Locate the cell with the specified text and output its [x, y] center coordinate. 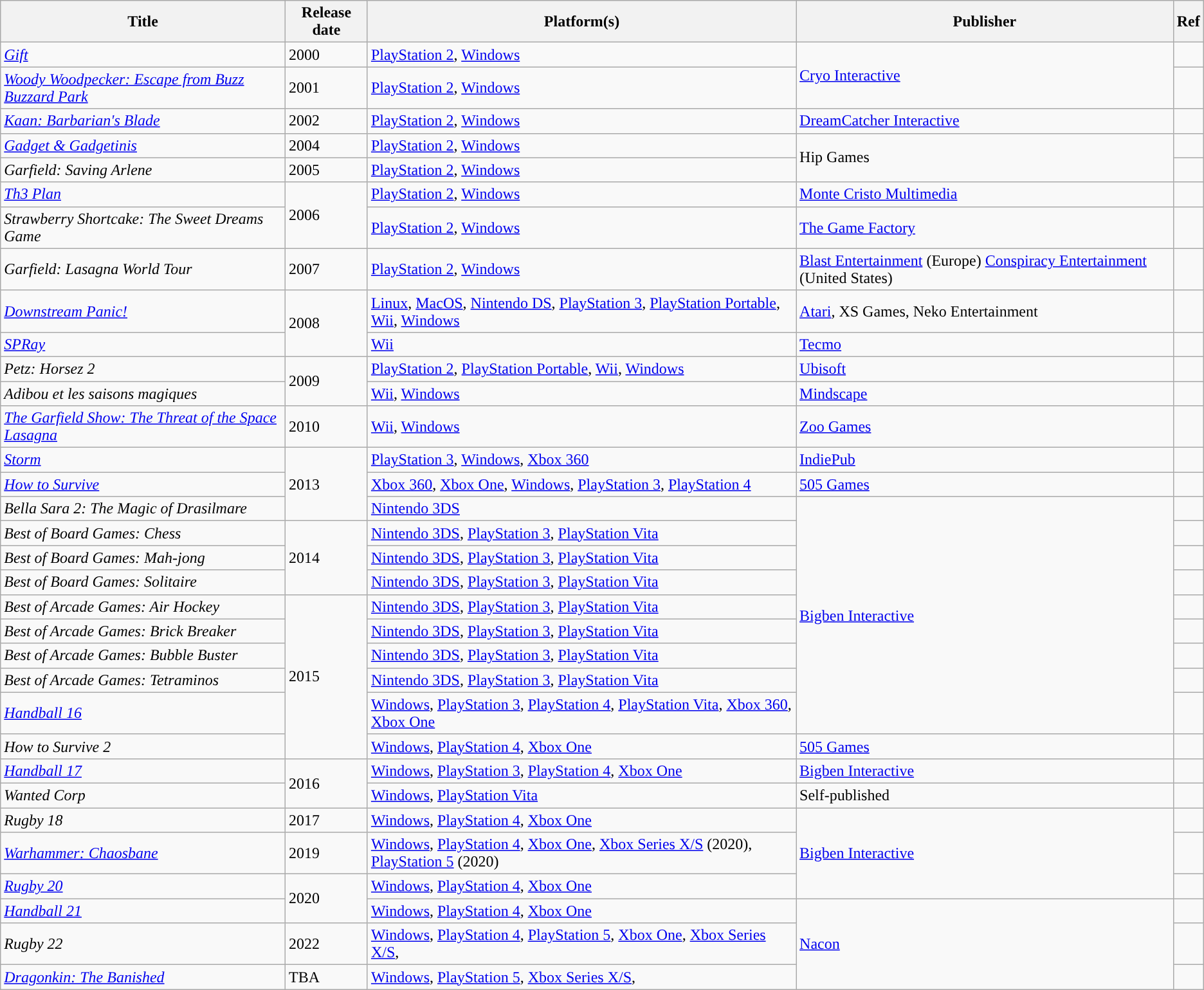
Title [143, 22]
2015 [327, 677]
Atari, XS Games, Neko Entertainment [985, 311]
Platform(s) [581, 22]
2019 [327, 853]
Best of Board Games: Mah-jong [143, 558]
SPRay [143, 344]
Kaan: Barbarian's Blade [143, 121]
Nintendo 3DS [581, 509]
Gadget & Gadgetinis [143, 145]
Handball 21 [143, 911]
Th3 Plan [143, 194]
Rugby 18 [143, 820]
Downstream Panic! [143, 311]
Rugby 20 [143, 886]
Handball 16 [143, 713]
Self-published [985, 795]
Cryo Interactive [985, 76]
Storm [143, 460]
2007 [327, 269]
Best of Board Games: Chess [143, 533]
2022 [327, 944]
Hip Games [985, 158]
2009 [327, 381]
Xbox 360, Xbox One, Windows, PlayStation 3, PlayStation 4 [581, 484]
Woody Woodpecker: Escape from Buzz Buzzard Park [143, 87]
2006 [327, 215]
The Garfield Show: The Threat of the Space Lasagna [143, 427]
Ref [1189, 22]
Zoo Games [985, 427]
Wanted Corp [143, 795]
Best of Arcade Games: Air Hockey [143, 607]
Ubisoft [985, 369]
2002 [327, 121]
Windows, PlayStation Vita [581, 795]
Linux, MacOS, Nintendo DS, PlayStation 3, PlayStation Portable, Wii, Windows [581, 311]
Garfield: Saving Arlene [143, 170]
2004 [327, 145]
Best of Board Games: Solitaire [143, 582]
Best of Arcade Games: Tetraminos [143, 680]
The Game Factory [985, 228]
Tecmo [985, 344]
How to Survive [143, 484]
IndiePub [985, 460]
Rugby 22 [143, 944]
How to Survive 2 [143, 746]
2013 [327, 484]
Wii [581, 344]
Dragonkin: The Banished [143, 977]
Windows, PlayStation 3, PlayStation 4, Xbox One [581, 771]
Publisher [985, 22]
DreamCatcher Interactive [985, 121]
Release date [327, 22]
2014 [327, 558]
Windows, PlayStation 3, PlayStation 4, PlayStation Vita, Xbox 360, Xbox One [581, 713]
2008 [327, 323]
2005 [327, 170]
Windows, PlayStation 5, Xbox Series X/S, [581, 977]
Blast Entertainment (Europe) Conspiracy Entertainment (United States) [985, 269]
2020 [327, 899]
Nacon [985, 944]
2017 [327, 820]
Bella Sara 2: The Magic of Drasilmare [143, 509]
Adibou et les saisons magiques [143, 393]
Warhammer: Chaosbane [143, 853]
Petz: Horsez 2 [143, 369]
Garfield: Lasagna World Tour [143, 269]
Monte Cristo Multimedia [985, 194]
Gift [143, 55]
2000 [327, 55]
Best of Arcade Games: Brick Breaker [143, 631]
TBA [327, 977]
Mindscape [985, 393]
2010 [327, 427]
2001 [327, 87]
2016 [327, 783]
PlayStation 2, PlayStation Portable, Wii, Windows [581, 369]
Handball 17 [143, 771]
Windows, PlayStation 4, PlayStation 5, Xbox One, Xbox Series X/S, [581, 944]
PlayStation 3, Windows, Xbox 360 [581, 460]
Windows, PlayStation 4, Xbox One, Xbox Series X/S (2020), PlayStation 5 (2020) [581, 853]
Best of Arcade Games: Bubble Buster [143, 655]
Strawberry Shortcake: The Sweet Dreams Game [143, 228]
